Output the (X, Y) coordinate of the center of the cell containing the given text.  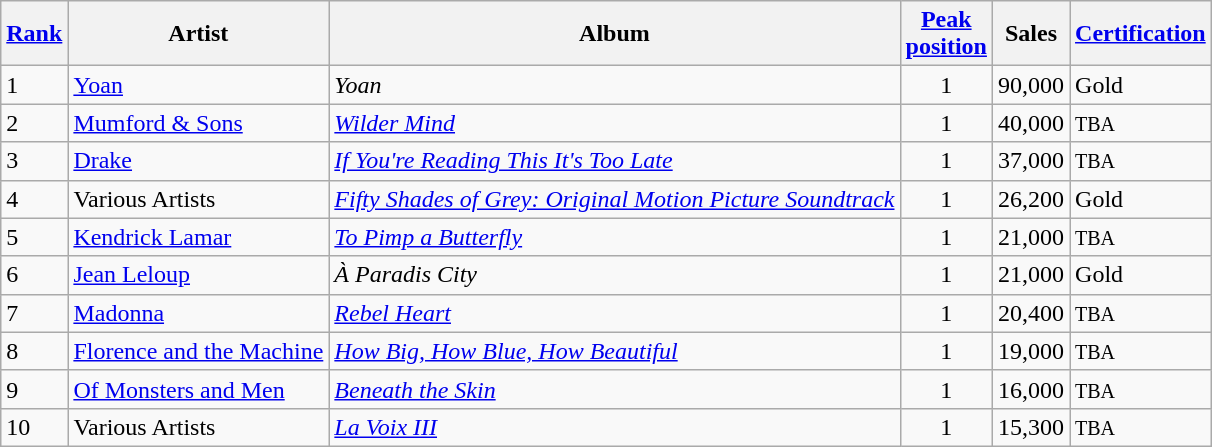
Madonna (198, 313)
90,000 (1030, 85)
7 (34, 313)
Jean Leloup (198, 275)
26,200 (1030, 199)
16,000 (1030, 389)
Rank (34, 34)
Kendrick Lamar (198, 237)
Wilder Mind (614, 123)
40,000 (1030, 123)
Mumford & Sons (198, 123)
To Pimp a Butterfly (614, 237)
8 (34, 351)
Of Monsters and Men (198, 389)
À Paradis City (614, 275)
19,000 (1030, 351)
9 (34, 389)
5 (34, 237)
Certification (1141, 34)
Artist (198, 34)
If You're Reading This It's Too Late (614, 161)
La Voix III (614, 427)
Album (614, 34)
3 (34, 161)
6 (34, 275)
How Big, How Blue, How Beautiful (614, 351)
Fifty Shades of Grey: Original Motion Picture Soundtrack (614, 199)
Drake (198, 161)
2 (34, 123)
15,300 (1030, 427)
37,000 (1030, 161)
4 (34, 199)
Peakposition (946, 34)
Florence and the Machine (198, 351)
20,400 (1030, 313)
Rebel Heart (614, 313)
Beneath the Skin (614, 389)
Sales (1030, 34)
10 (34, 427)
